Output the (x, y) coordinate of the center of the cell containing the given text.  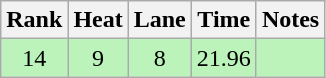
Notes (290, 20)
Rank (34, 20)
14 (34, 58)
8 (160, 58)
Lane (160, 20)
9 (98, 58)
Heat (98, 20)
Time (224, 20)
21.96 (224, 58)
